From the cell containing the given text, extract its center point as (X, Y) coordinate. 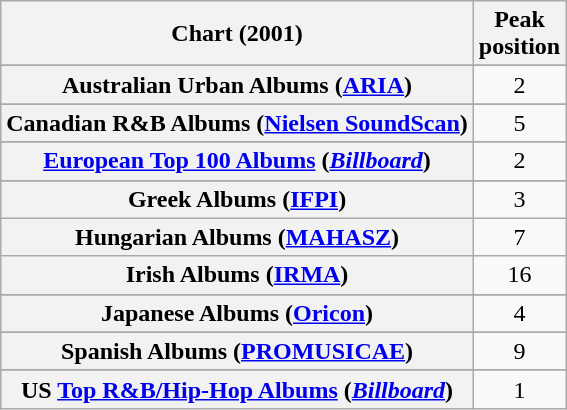
5 (519, 123)
US Top R&B/Hip-Hop Albums (Billboard) (238, 389)
Japanese Albums (Oricon) (238, 313)
Peakposition (519, 34)
Greek Albums (IFPI) (238, 199)
3 (519, 199)
Hungarian Albums (MAHASZ) (238, 237)
Chart (2001) (238, 34)
9 (519, 351)
Spanish Albums (PROMUSICAE) (238, 351)
16 (519, 275)
European Top 100 Albums (Billboard) (238, 161)
1 (519, 389)
Irish Albums (IRMA) (238, 275)
4 (519, 313)
Canadian R&B Albums (Nielsen SoundScan) (238, 123)
7 (519, 237)
Australian Urban Albums (ARIA) (238, 85)
